Capture the cell that displays the provided text and extract its (X, Y) central coordinate. 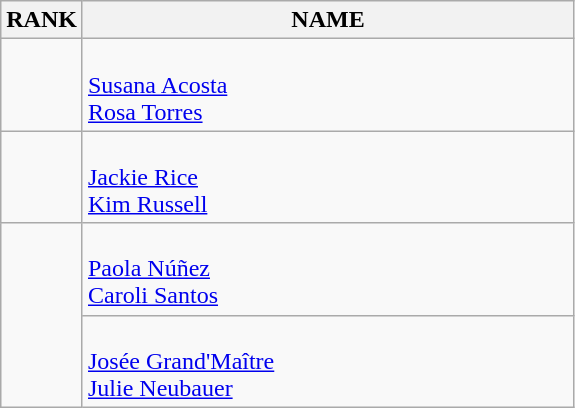
NAME (328, 20)
Paola NúñezCaroli Santos (328, 269)
Jackie RiceKim Russell (328, 177)
Josée Grand'MaîtreJulie Neubauer (328, 361)
RANK (42, 20)
Susana AcostaRosa Torres (328, 85)
